Pinpoint the cell where the given text exists, returning its [X, Y] midpoint coordinate. 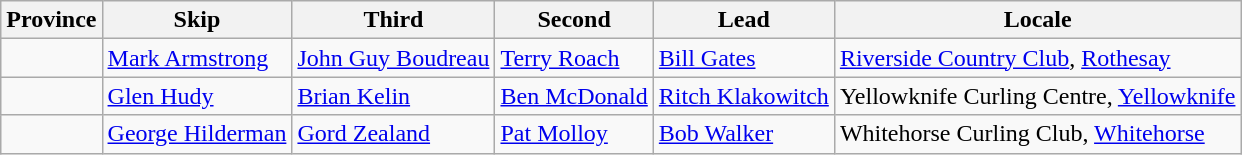
George Hilderman [197, 134]
Skip [197, 20]
John Guy Boudreau [394, 58]
Brian Kelin [394, 96]
Gord Zealand [394, 134]
Glen Hudy [197, 96]
Third [394, 20]
Terry Roach [574, 58]
Pat Molloy [574, 134]
Lead [744, 20]
Ben McDonald [574, 96]
Whitehorse Curling Club, Whitehorse [1038, 134]
Province [52, 20]
Mark Armstrong [197, 58]
Riverside Country Club, Rothesay [1038, 58]
Second [574, 20]
Yellowknife Curling Centre, Yellowknife [1038, 96]
Bob Walker [744, 134]
Ritch Klakowitch [744, 96]
Locale [1038, 20]
Bill Gates [744, 58]
